For the text-containing cell, return its midpoint in (x, y) coordinate format. 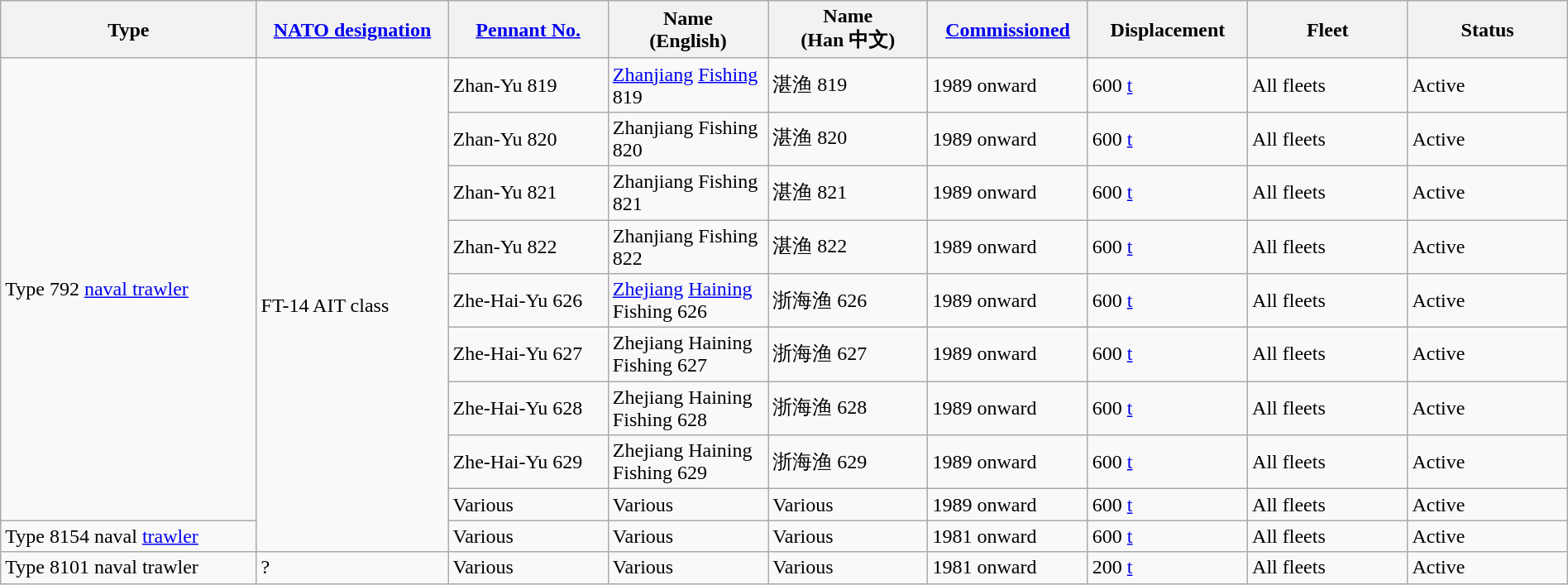
Type 792 naval trawler (129, 290)
Name(English) (688, 30)
浙海渔 627 (849, 354)
Commissioned (1007, 30)
Zhan-Yu 822 (528, 247)
Zhanjiang Fishing 819 (688, 84)
Fleet (1328, 30)
湛渔 821 (849, 192)
? (352, 568)
Displacement (1168, 30)
Zhanjiang Fishing 822 (688, 247)
浙海渔 629 (849, 462)
Pennant No. (528, 30)
Type 8154 naval trawler (129, 536)
Type 8101 naval trawler (129, 568)
浙海渔 626 (849, 301)
浙海渔 628 (849, 409)
Zhan-Yu 821 (528, 192)
Zhejiang Haining Fishing 629 (688, 462)
Zhe-Hai-Yu 627 (528, 354)
Zhe-Hai-Yu 629 (528, 462)
NATO designation (352, 30)
Zhan-Yu 819 (528, 84)
Type (129, 30)
200 t (1168, 568)
Name(Han 中文) (849, 30)
Zhejiang Haining Fishing 627 (688, 354)
Zhan-Yu 820 (528, 139)
Zhanjiang Fishing 821 (688, 192)
Zhejiang Haining Fishing 626 (688, 301)
湛渔 819 (849, 84)
湛渔 820 (849, 139)
Zhejiang Haining Fishing 628 (688, 409)
Zhanjiang Fishing 820 (688, 139)
Status (1487, 30)
FT-14 AIT class (352, 304)
Zhe-Hai-Yu 626 (528, 301)
Zhe-Hai-Yu 628 (528, 409)
湛渔 822 (849, 247)
